Identify which cell holds the provided text, then report its (x, y) central coordinate. 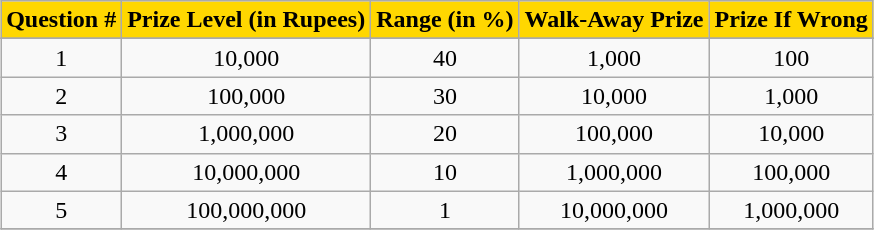
Question # (62, 20)
100 (791, 58)
5 (62, 210)
Walk-Away Prize (614, 20)
30 (445, 96)
40 (445, 58)
20 (445, 134)
2 (62, 96)
Prize If Wrong (791, 20)
Prize Level (in Rupees) (246, 20)
Range (in %) (445, 20)
4 (62, 172)
10 (445, 172)
100,000,000 (246, 210)
3 (62, 134)
